Extract the (x, y) coordinate from the center of the cell holding the provided text.  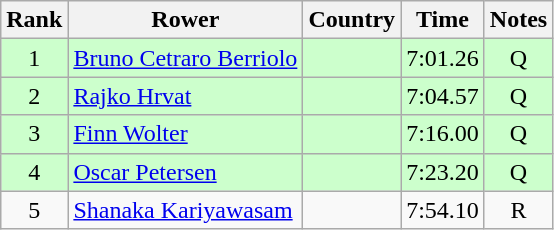
7:04.57 (443, 96)
2 (34, 96)
Shanaka Kariyawasam (186, 210)
3 (34, 134)
5 (34, 210)
R (518, 210)
7:01.26 (443, 58)
7:54.10 (443, 210)
1 (34, 58)
Oscar Petersen (186, 172)
Country (352, 20)
7:23.20 (443, 172)
7:16.00 (443, 134)
Notes (518, 20)
4 (34, 172)
Finn Wolter (186, 134)
Time (443, 20)
Rower (186, 20)
Rank (34, 20)
Bruno Cetraro Berriolo (186, 58)
Rajko Hrvat (186, 96)
